Identify which cell holds the provided text, then report its [X, Y] central coordinate. 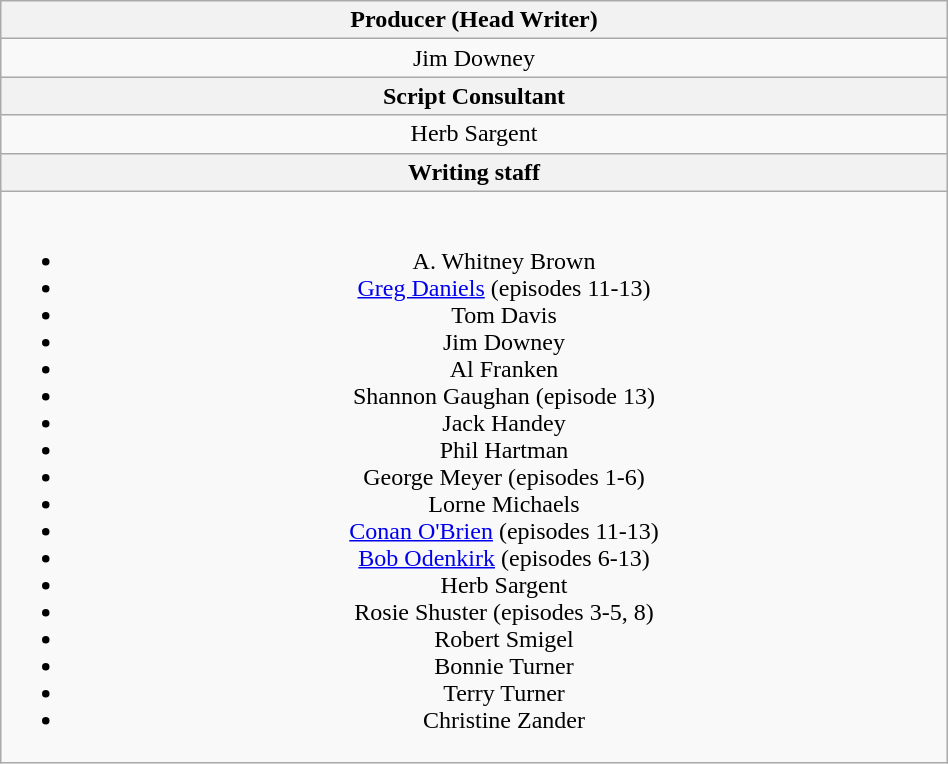
Herb Sargent [474, 134]
Producer (Head Writer) [474, 20]
Writing staff [474, 172]
Script Consultant [474, 96]
Jim Downey [474, 58]
